Return [X, Y] of the center of cell containing provided text 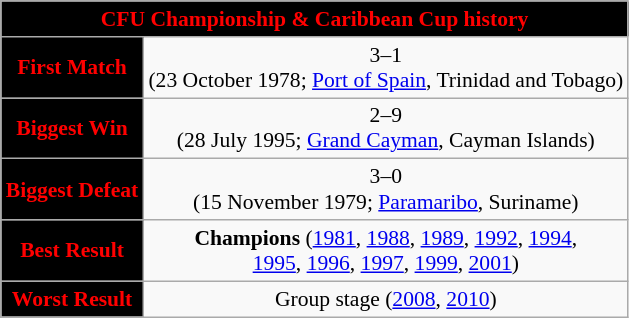
Best Result [72, 250]
Biggest Win [72, 128]
Group stage (2008, 2010) [386, 299]
Biggest Defeat [72, 190]
Champions (1981, 1988, 1989, 1992, 1994,1995, 1996, 1997, 1999, 2001) [386, 250]
First Match [72, 68]
3–0 (15 November 1979; Paramaribo, Suriname) [386, 190]
3–1 (23 October 1978; Port of Spain, Trinidad and Tobago) [386, 68]
CFU Championship & Caribbean Cup history [314, 19]
2–9 (28 July 1995; Grand Cayman, Cayman Islands) [386, 128]
Worst Result [72, 299]
